From the cell containing the given text, extract its center point as [x, y] coordinate. 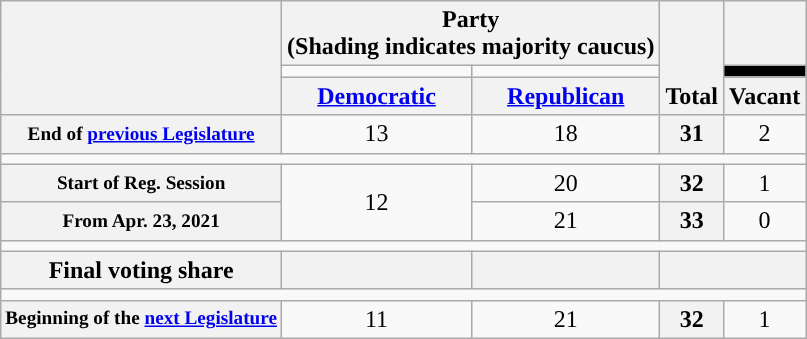
Final voting share [142, 270]
End of previous Legislature [142, 134]
2 [764, 134]
Total [692, 58]
From Apr. 23, 2021 [142, 221]
18 [566, 134]
Party (Shading indicates majority caucus) [471, 34]
12 [377, 202]
Vacant [764, 96]
Beginning of the next Legislature [142, 319]
33 [692, 221]
31 [692, 134]
11 [377, 319]
13 [377, 134]
20 [566, 183]
Republican [566, 96]
Start of Reg. Session [142, 183]
Democratic [377, 96]
0 [764, 221]
